Search for the cell housing the specified text and yield its [x, y] center coordinate. 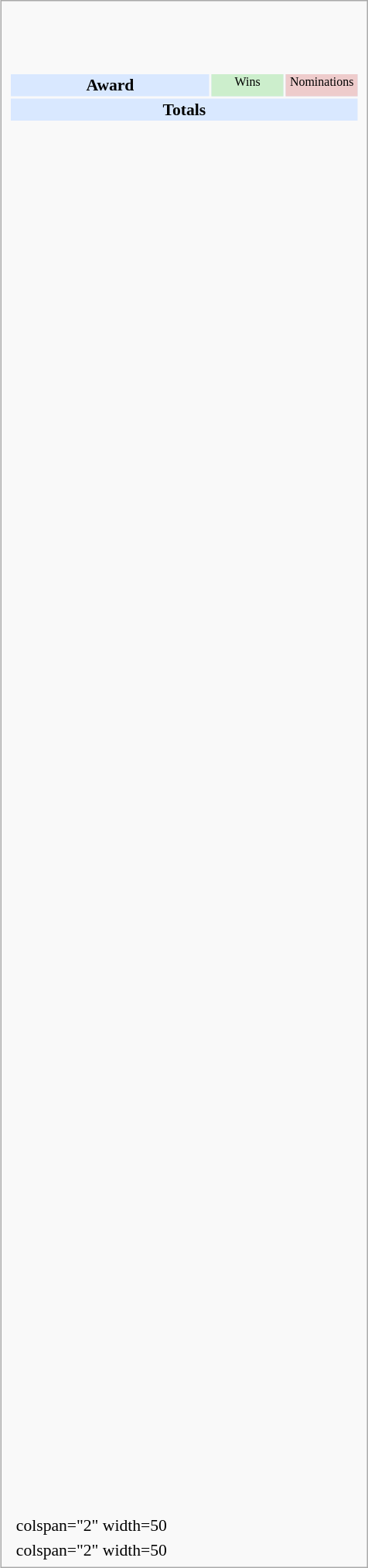
Wins [247, 85]
Award Wins Nominations Totals [185, 782]
Award [110, 85]
Nominations [322, 85]
Totals [184, 109]
